Determine the [X, Y] coordinate at the center of the cell enclosing the given text.  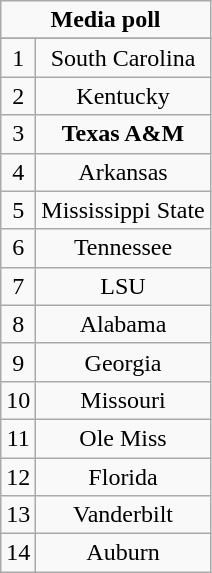
6 [18, 248]
10 [18, 400]
2 [18, 96]
5 [18, 210]
Vanderbilt [123, 515]
Missouri [123, 400]
Alabama [123, 324]
3 [18, 134]
14 [18, 553]
Media poll [106, 20]
Mississippi State [123, 210]
13 [18, 515]
Georgia [123, 362]
Florida [123, 477]
1 [18, 58]
LSU [123, 286]
Tennessee [123, 248]
South Carolina [123, 58]
Texas A&M [123, 134]
7 [18, 286]
8 [18, 324]
4 [18, 172]
11 [18, 438]
Kentucky [123, 96]
Arkansas [123, 172]
9 [18, 362]
12 [18, 477]
Ole Miss [123, 438]
Auburn [123, 553]
